Extract the (x, y) coordinate from the center of the cell holding the provided text.  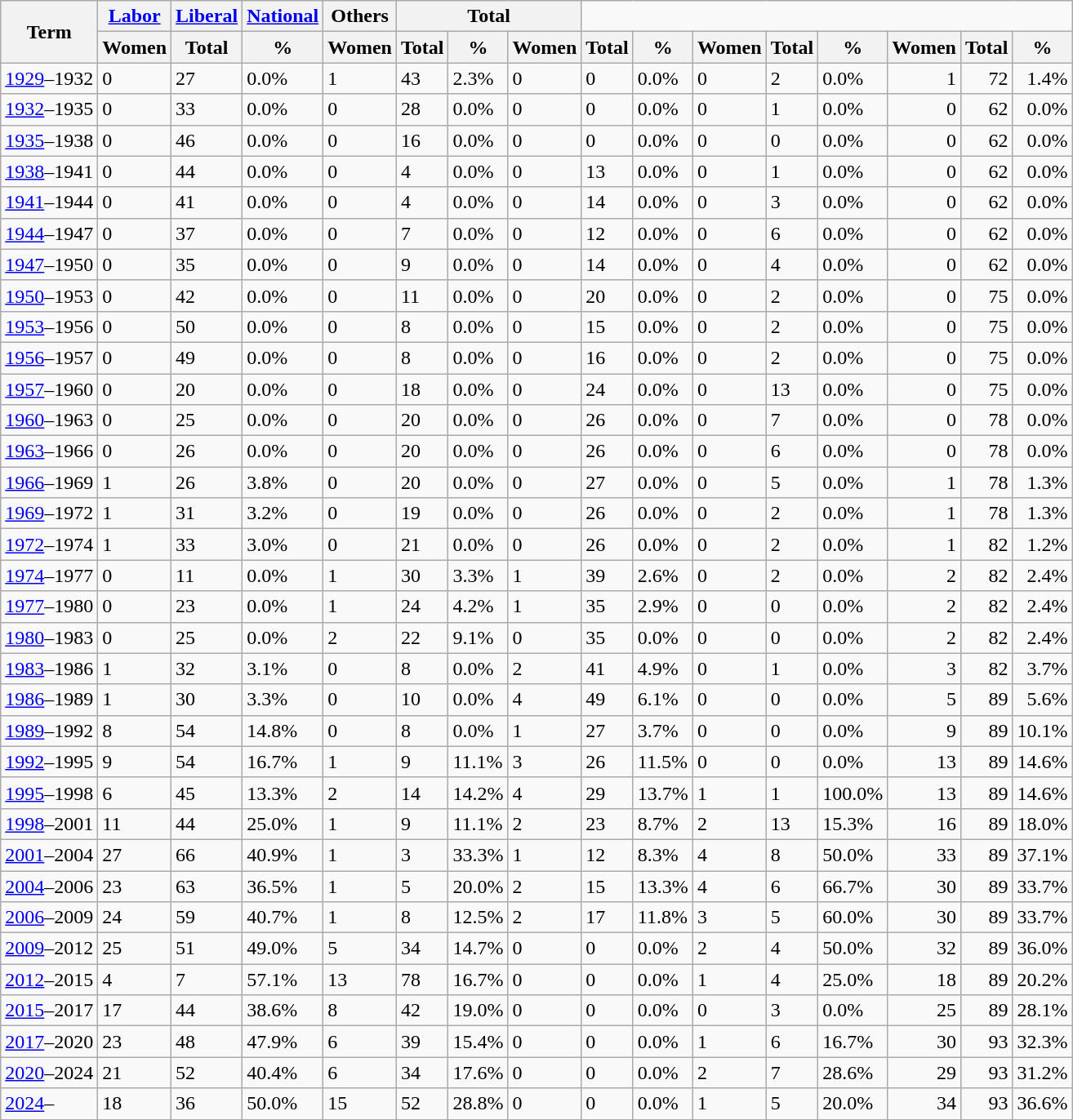
2017–2020 (49, 1042)
45 (207, 793)
32.3% (1042, 1042)
2.6% (663, 576)
13.7% (663, 793)
43 (422, 78)
Term (49, 32)
1986–1989 (49, 700)
28.8% (479, 1104)
17.6% (479, 1073)
31 (207, 513)
22 (422, 638)
19 (422, 513)
1966–1969 (49, 482)
72 (986, 78)
10 (422, 700)
3.8% (283, 482)
1.2% (1042, 544)
8.7% (663, 824)
59 (207, 918)
1935–1938 (49, 140)
4.9% (663, 669)
2024– (49, 1104)
1944–1947 (49, 233)
1932–1935 (49, 109)
1957–1960 (49, 389)
2006–2009 (49, 918)
4.2% (479, 607)
47.9% (283, 1042)
49.0% (283, 949)
37 (207, 233)
31.2% (1042, 1073)
15.3% (853, 824)
National (283, 16)
1963–1966 (49, 451)
28.1% (1042, 1011)
36 (207, 1104)
1992–1995 (49, 762)
2015–2017 (49, 1011)
14.2% (479, 793)
1969–1972 (49, 513)
1956–1957 (49, 358)
1983–1986 (49, 669)
50 (207, 327)
2001–2004 (49, 855)
1989–1992 (49, 731)
2004–2006 (49, 886)
60.0% (853, 918)
1941–1944 (49, 202)
1974–1977 (49, 576)
28 (422, 109)
100.0% (853, 793)
Liberal (207, 16)
3.1% (283, 669)
37.1% (1042, 855)
2020–2024 (49, 1073)
1960–1963 (49, 420)
48 (207, 1042)
33.3% (479, 855)
6.1% (663, 700)
1950–1953 (49, 296)
9.1% (479, 638)
5.6% (1042, 700)
15.4% (479, 1042)
18.0% (1042, 824)
12.5% (479, 918)
1929–1932 (49, 78)
57.1% (283, 980)
46 (207, 140)
1938–1941 (49, 171)
3.2% (283, 513)
1972–1974 (49, 544)
11.8% (663, 918)
63 (207, 886)
14.8% (283, 731)
38.6% (283, 1011)
28.6% (853, 1073)
40.9% (283, 855)
Labor (135, 16)
1977–1980 (49, 607)
36.0% (1042, 949)
66 (207, 855)
1980–1983 (49, 638)
1.4% (1042, 78)
1953–1956 (49, 327)
36.6% (1042, 1104)
51 (207, 949)
40.4% (283, 1073)
36.5% (283, 886)
Others (360, 16)
1998–2001 (49, 824)
20.2% (1042, 980)
2.3% (479, 78)
1947–1950 (49, 264)
2.9% (663, 607)
1995–1998 (49, 793)
14.7% (479, 949)
10.1% (1042, 731)
11.5% (663, 762)
66.7% (853, 886)
2009–2012 (49, 949)
3.0% (283, 544)
8.3% (663, 855)
40.7% (283, 918)
19.0% (479, 1011)
2012–2015 (49, 980)
